Locate the cell with the specified text and output its (x, y) center coordinate. 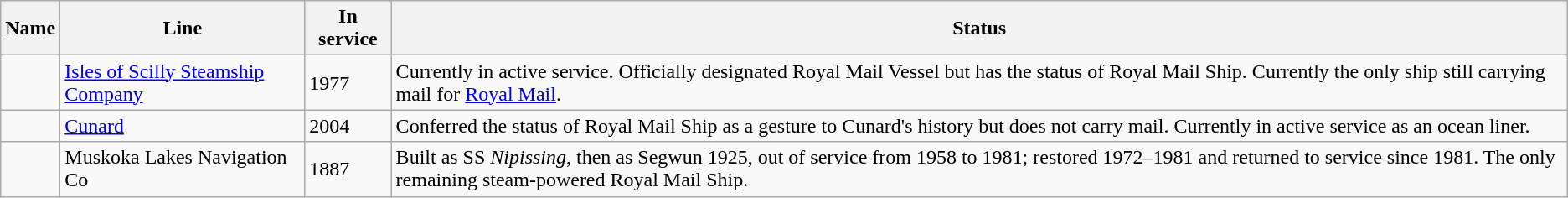
Name (30, 29)
Conferred the status of Royal Mail Ship as a gesture to Cunard's history but does not carry mail. Currently in active service as an ocean liner. (979, 126)
1887 (348, 169)
Cunard (183, 126)
1977 (348, 82)
In service (348, 29)
Muskoka Lakes Navigation Co (183, 169)
Line (183, 29)
Isles of Scilly Steamship Company (183, 82)
2004 (348, 126)
Status (979, 29)
